For the text-containing cell, return its midpoint in (x, y) coordinate format. 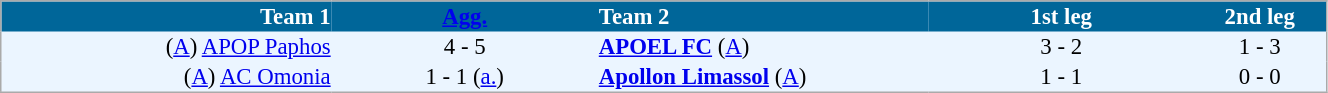
4 - 5 (464, 47)
Agg. (464, 16)
2nd leg (1260, 16)
1st leg (1062, 16)
Apollon Limassol (A) (762, 77)
3 - 2 (1062, 47)
(A) APOP Paphos (166, 47)
1 - 1 (a.) (464, 77)
1 - 1 (1062, 77)
Team 2 (762, 16)
0 - 0 (1260, 77)
(A) AC Omonia (166, 77)
Team 1 (166, 16)
1 - 3 (1260, 47)
APOEL FC (A) (762, 47)
